Scan for the cell matching the given text and deliver its (X, Y) coordinate at center. 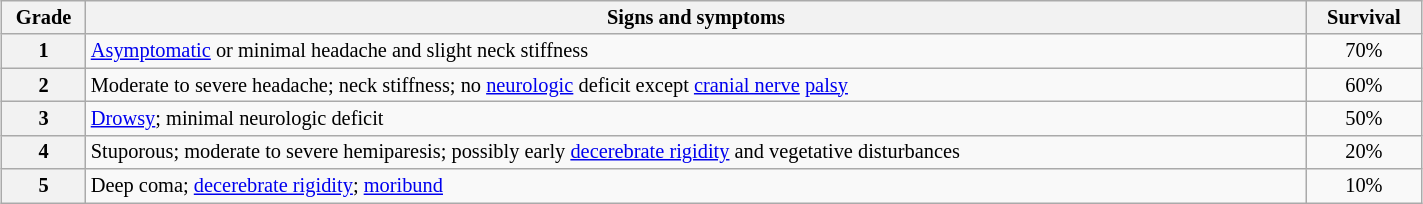
Grade (44, 17)
20% (1364, 152)
Stuporous; moderate to severe hemiparesis; possibly early decerebrate rigidity and vegetative disturbances (696, 152)
3 (44, 118)
70% (1364, 51)
50% (1364, 118)
60% (1364, 85)
Moderate to severe headache; neck stiffness; no neurologic deficit except cranial nerve palsy (696, 85)
Survival (1364, 17)
1 (44, 51)
Signs and symptoms (696, 17)
Asymptomatic or minimal headache and slight neck stiffness (696, 51)
4 (44, 152)
Deep coma; decerebrate rigidity; moribund (696, 186)
5 (44, 186)
10% (1364, 186)
2 (44, 85)
Drowsy; minimal neurologic deficit (696, 118)
